Pinpoint the cell where the given text exists, returning its [x, y] midpoint coordinate. 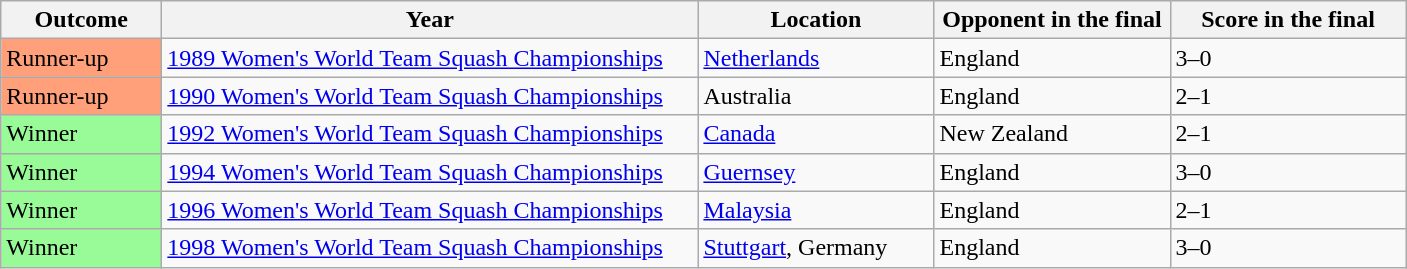
Malaysia [816, 210]
Stuttgart, Germany [816, 248]
Netherlands [816, 58]
Location [816, 20]
1998 Women's World Team Squash Championships [430, 248]
Score in the final [1288, 20]
Canada [816, 134]
1994 Women's World Team Squash Championships [430, 172]
1992 Women's World Team Squash Championships [430, 134]
Outcome [82, 20]
New Zealand [1052, 134]
1996 Women's World Team Squash Championships [430, 210]
Opponent in the final [1052, 20]
1990 Women's World Team Squash Championships [430, 96]
Year [430, 20]
Australia [816, 96]
Guernsey [816, 172]
1989 Women's World Team Squash Championships [430, 58]
